Provide the (x, y) coordinate of the cell's center where the given text is located.  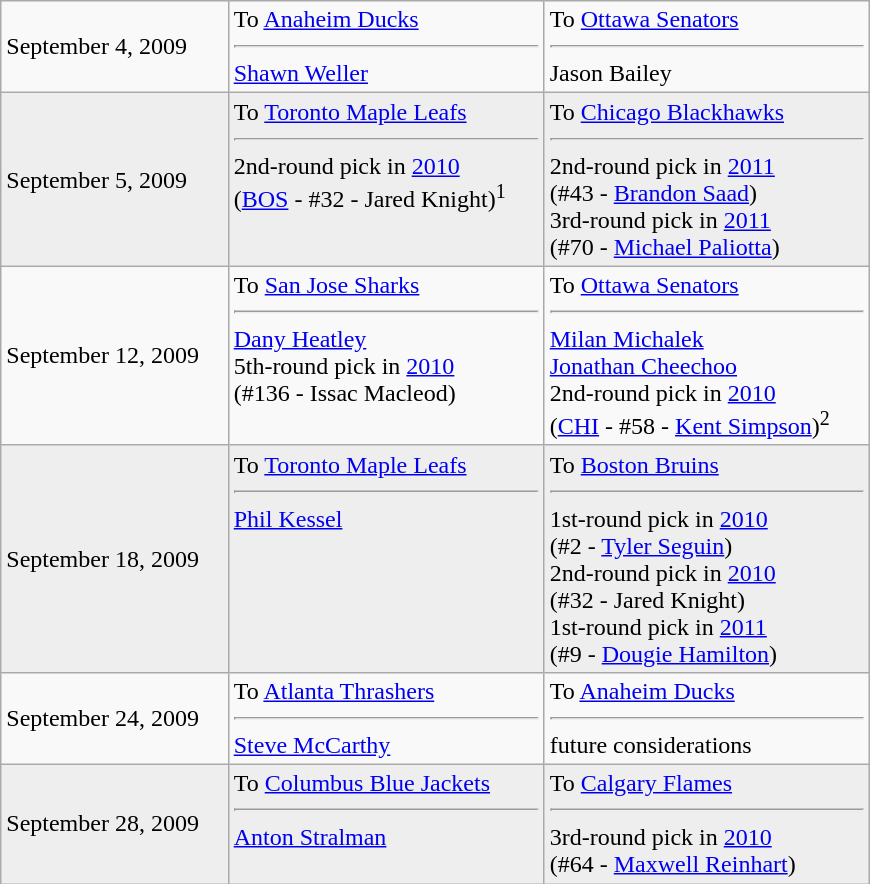
To Ottawa SenatorsMilan MichalekJonathan Cheechoo2nd-round pick in 2010(CHI - #58 - Kent Simpson)2 (706, 356)
To San Jose SharksDany Heatley5th-round pick in 2010(#136 - Issac Macleod) (386, 356)
To Anaheim DucksShawn Weller (386, 47)
To Anaheim Ducksfuture considerations (706, 718)
To Columbus Blue JacketsAnton Stralman (386, 824)
September 24, 2009 (114, 718)
To Toronto Maple LeafsPhil Kessel (386, 558)
To Chicago Blackhawks2nd-round pick in 2011(#43 - Brandon Saad)3rd-round pick in 2011(#70 - Michael Paliotta) (706, 180)
To Toronto Maple Leafs2nd-round pick in 2010(BOS - #32 - Jared Knight)1 (386, 180)
To Calgary Flames3rd-round pick in 2010(#64 - Maxwell Reinhart) (706, 824)
September 12, 2009 (114, 356)
September 18, 2009 (114, 558)
September 5, 2009 (114, 180)
September 4, 2009 (114, 47)
September 28, 2009 (114, 824)
To Ottawa SenatorsJason Bailey (706, 47)
To Boston Bruins1st-round pick in 2010(#2 - Tyler Seguin)2nd-round pick in 2010(#32 - Jared Knight)1st-round pick in 2011(#9 - Dougie Hamilton) (706, 558)
To Atlanta ThrashersSteve McCarthy (386, 718)
